From the cell containing the given text, extract its center point as [X, Y] coordinate. 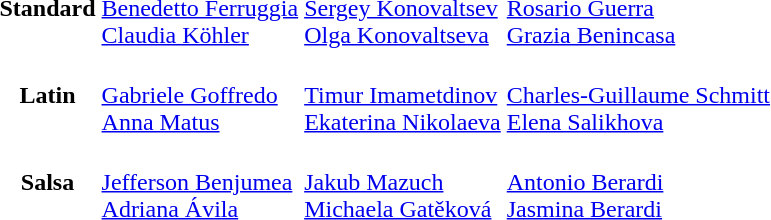
Timur ImametdinovEkaterina Nikolaeva [403, 95]
Gabriele GoffredoAnna Matus [200, 95]
Charles-Guillaume SchmittElena Salikhova [638, 95]
